Provide the [X, Y] coordinate of the cell's center where the given text is located.  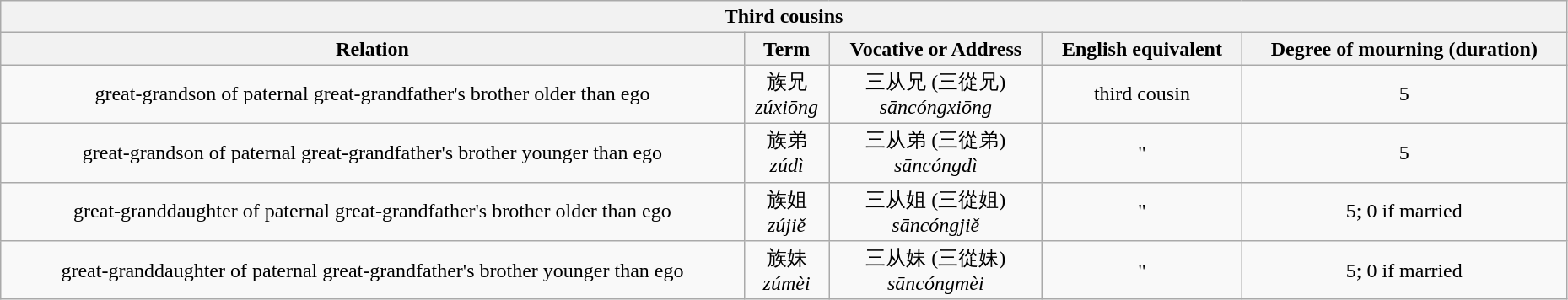
English equivalent [1142, 49]
族兄zúxiōng [786, 94]
Third cousins [784, 17]
族妹 zúmèi [786, 271]
great-grandson of paternal great-grandfather's brother younger than ego [373, 153]
great-granddaughter of paternal great-grandfather's brother younger than ego [373, 271]
族姐 zújiě [786, 212]
Relation [373, 49]
third cousin [1142, 94]
Term [786, 49]
great-grandson of paternal great-grandfather's brother older than ego [373, 94]
三从妹 (三從妹) sāncóngmèi [936, 271]
三从姐 (三從姐) sāncóngjiě [936, 212]
Vocative or Address [936, 49]
三从弟 (三從弟) sāncóngdì [936, 153]
Degree of mourning (duration) [1404, 49]
三从兄 (三從兄) sāncóngxiōng [936, 94]
great-granddaughter of paternal great-grandfather's brother older than ego [373, 212]
族弟 zúdì [786, 153]
